From the cell containing the given text, extract its center point as [X, Y] coordinate. 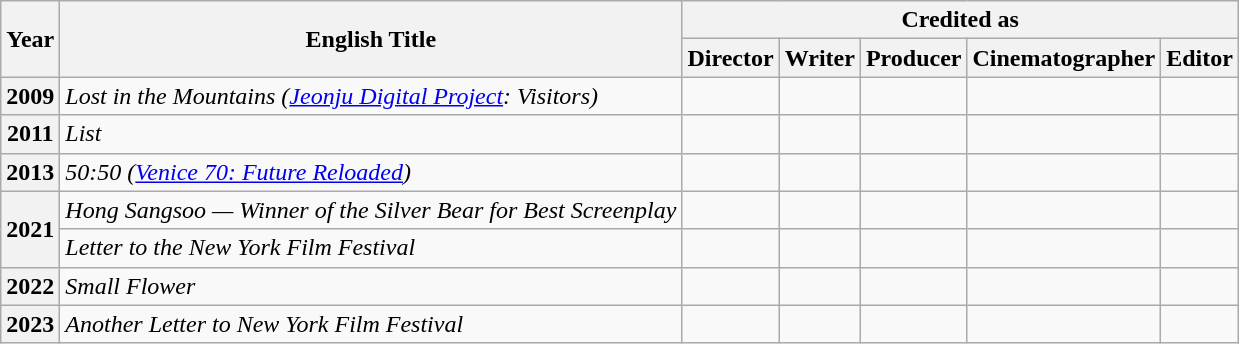
Lost in the Mountains (Jeonju Digital Project: Visitors) [371, 96]
Editor [1200, 58]
Cinematographer [1064, 58]
Another Letter to New York Film Festival [371, 324]
English Title [371, 39]
2013 [30, 172]
Hong Sangsoo — Winner of the Silver Bear for Best Screenplay [371, 210]
List [371, 134]
50:50 (Venice 70: Future Reloaded) [371, 172]
2011 [30, 134]
2022 [30, 286]
2023 [30, 324]
Credited as [960, 20]
Letter to the New York Film Festival [371, 248]
Writer [820, 58]
Director [730, 58]
2009 [30, 96]
2021 [30, 229]
Year [30, 39]
Producer [914, 58]
Small Flower [371, 286]
